Extract the (x, y) coordinate from the center of the cell holding the provided text.  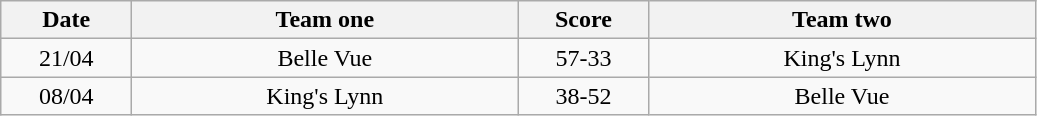
57-33 (584, 58)
Date (66, 20)
Team one (325, 20)
Score (584, 20)
21/04 (66, 58)
08/04 (66, 96)
Team two (842, 20)
38-52 (584, 96)
